Return the [x, y] coordinate for the center point of the cell that contains the specified text.  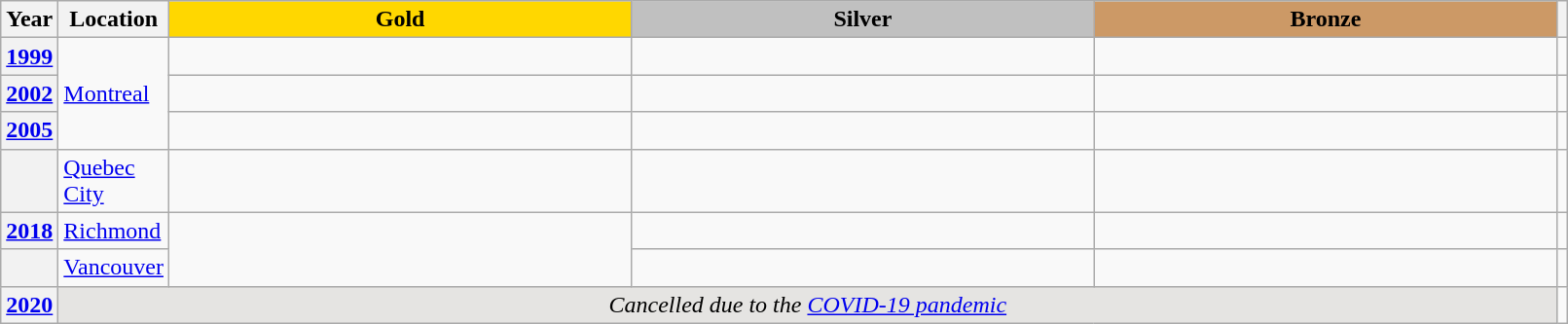
1999 [29, 56]
Bronze [1326, 19]
2005 [29, 130]
Montreal [114, 93]
Silver [862, 19]
Gold [401, 19]
2018 [29, 231]
Quebec City [114, 181]
Cancelled due to the COVID-19 pandemic [808, 305]
2002 [29, 93]
Year [29, 19]
Vancouver [114, 268]
2020 [29, 305]
Richmond [114, 231]
Location [114, 19]
